Extract the [X, Y] coordinate from the center of the cell holding the provided text.  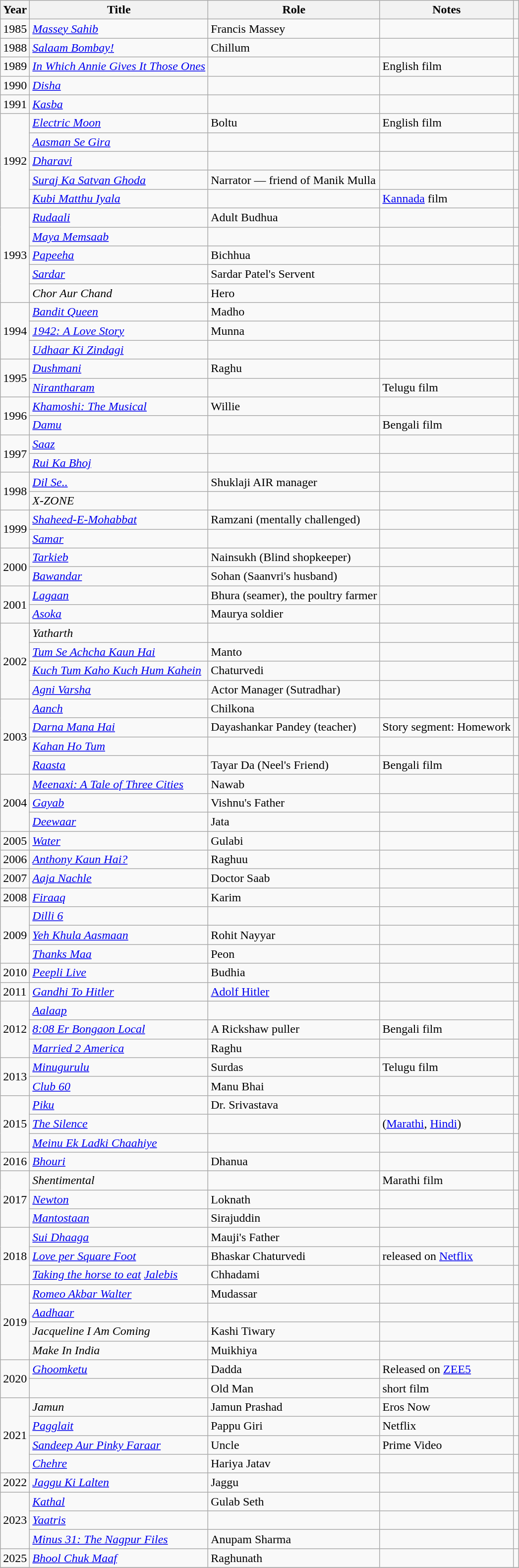
Madho [294, 312]
The Silence [119, 1124]
Chehre [119, 1464]
Role [294, 10]
Munna [294, 331]
In Which Annie Gives It Those Ones [119, 66]
Kasba [119, 104]
Mudassar [294, 1294]
2009 [15, 935]
Rohit Nayyar [294, 935]
Dayashankar Pandey (teacher) [294, 727]
1998 [15, 491]
Tayar Da (Neel's Friend) [294, 765]
Aadhaar [119, 1313]
Chor Aur Chand [119, 293]
Khamoshi: The Musical [119, 406]
(Marathi, Hindi) [447, 1124]
Bhool Chuk Maaf [119, 1558]
2021 [15, 1435]
Make In India [119, 1350]
Story segment: Homework [447, 727]
Sandeep Aur Pinky Faraar [119, 1445]
Gulabi [294, 841]
Jamun [119, 1407]
Kashi Tiwary [294, 1331]
Chaturvedi [294, 671]
Prime Video [447, 1445]
short film [447, 1388]
Gayab [119, 803]
Ramzani (mentally challenged) [294, 519]
Anthony Kaun Hai? [119, 860]
Bhura (seamer), the poultry farmer [294, 595]
Dushmani [119, 369]
2010 [15, 973]
Sardar [119, 274]
Suraj Ka Satvan Ghoda [119, 180]
Sirajuddin [294, 1218]
Year [15, 10]
Francis Massey [294, 29]
Kahan Ho Tum [119, 746]
Deewaar [119, 821]
Bhouri [119, 1162]
Budhia [294, 973]
Minugurulu [119, 1067]
Manu Bhai [294, 1086]
Dhanua [294, 1162]
Dharavi [119, 161]
Kuch Tum Kaho Kuch Hum Kahein [119, 671]
2020 [15, 1379]
2008 [15, 897]
1997 [15, 453]
Aasman Se Gira [119, 142]
1989 [15, 66]
Kannada film [447, 198]
Romeo Akbar Walter [119, 1294]
Adult Budhua [294, 217]
Rudaali [119, 217]
A Rickshaw puller [294, 1029]
Bichhua [294, 255]
2005 [15, 841]
Title [119, 10]
Married 2 America [119, 1048]
Raghuu [294, 860]
Marathi film [447, 1181]
Released on ZEE5 [447, 1369]
Aalaap [119, 1010]
Jacqueline I Am Coming [119, 1331]
Notes [447, 10]
Gandhi To Hitler [119, 992]
2003 [15, 737]
Nirantharam [119, 387]
1992 [15, 161]
Love per Square Foot [119, 1256]
Shentimental [119, 1181]
8:08 Er Bongaon Local [119, 1029]
Massey Sahib [119, 29]
Dil Se.. [119, 482]
Nawab [294, 784]
1994 [15, 331]
2011 [15, 992]
Jaggu [294, 1483]
Kathal [119, 1502]
Pappu Giri [294, 1426]
2013 [15, 1076]
Muikhiya [294, 1350]
Chhadami [294, 1275]
1985 [15, 29]
Dr. Srivastava [294, 1105]
Sardar Patel's Servent [294, 274]
2019 [15, 1322]
Netflix [447, 1426]
Minus 31: The Nagpur Files [119, 1539]
Dadda [294, 1369]
1993 [15, 255]
Bandit Queen [119, 312]
Piku [119, 1105]
Papeeha [119, 255]
2002 [15, 661]
Tum Se Achcha Kaun Hai [119, 652]
Firaaq [119, 897]
Bhaskar Chaturvedi [294, 1256]
Vishnu's Father [294, 803]
1996 [15, 416]
Asoka [119, 614]
2004 [15, 803]
Shaheed-E-Mohabbat [119, 519]
Jata [294, 821]
Salaam Bombay! [119, 48]
2000 [15, 567]
Peon [294, 954]
2016 [15, 1162]
2022 [15, 1483]
Aanch [119, 708]
Meinu Ek Ladki Chaahiye [119, 1142]
Old Man [294, 1388]
Aaja Nachle [119, 878]
2006 [15, 860]
Narrator — friend of Manik Mulla [294, 180]
Nainsukh (Blind shopkeeper) [294, 558]
1990 [15, 85]
Mauji's Father [294, 1237]
Boltu [294, 123]
2025 [15, 1558]
1995 [15, 378]
Willie [294, 406]
Actor Manager (Sutradhar) [294, 690]
Karim [294, 897]
2023 [15, 1520]
Yatharth [119, 633]
Pagglait [119, 1426]
Mantostaan [119, 1218]
1988 [15, 48]
Jamun Prashad [294, 1407]
Loknath [294, 1199]
Yaatris [119, 1520]
Shuklaji AIR manager [294, 482]
released on Netflix [447, 1256]
Chillum [294, 48]
Agni Varsha [119, 690]
2001 [15, 605]
2015 [15, 1124]
1942: A Love Story [119, 331]
Chilkona [294, 708]
Taking the horse to eat Jalebis [119, 1275]
Gulab Seth [294, 1502]
Raghunath [294, 1558]
Damu [119, 425]
Doctor Saab [294, 878]
Ghoomketu [119, 1369]
2017 [15, 1199]
Surdas [294, 1067]
Uncle [294, 1445]
1999 [15, 529]
Samar [119, 538]
Bawandar [119, 576]
1991 [15, 104]
Anupam Sharma [294, 1539]
Maurya soldier [294, 614]
Newton [119, 1199]
Maya Memsaab [119, 237]
Kubi Matthu Iyala [119, 198]
Lagaan [119, 595]
2012 [15, 1029]
Dilli 6 [119, 916]
Manto [294, 652]
Udhaar Ki Zindagi [119, 350]
Yeh Khula Aasmaan [119, 935]
Sui Dhaaga [119, 1237]
Adolf Hitler [294, 992]
Eros Now [447, 1407]
Thanks Maa [119, 954]
Meenaxi: A Tale of Three Cities [119, 784]
Saaz [119, 444]
Raasta [119, 765]
Water [119, 841]
Electric Moon [119, 123]
Tarkieb [119, 558]
2018 [15, 1256]
Rui Ka Bhoj [119, 463]
Sohan (Saanvri's husband) [294, 576]
Hero [294, 293]
Hariya Jatav [294, 1464]
Darna Mana Hai [119, 727]
X-ZONE [119, 501]
Peepli Live [119, 973]
Disha [119, 85]
Club 60 [119, 1086]
2007 [15, 878]
Jaggu Ki Lalten [119, 1483]
